From the cell containing the given text, extract its center point as (x, y) coordinate. 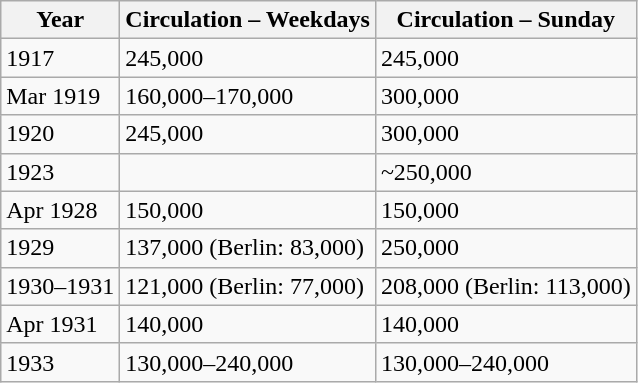
1917 (60, 58)
~250,000 (506, 172)
1929 (60, 248)
Apr 1931 (60, 324)
1930–1931 (60, 286)
250,000 (506, 248)
1923 (60, 172)
Circulation – Sunday (506, 20)
137,000 (Berlin: 83,000) (248, 248)
1920 (60, 134)
Circulation – Weekdays (248, 20)
160,000–170,000 (248, 96)
121,000 (Berlin: 77,000) (248, 286)
Year (60, 20)
208,000 (Berlin: 113,000) (506, 286)
1933 (60, 362)
Mar 1919 (60, 96)
Apr 1928 (60, 210)
